Detect which cell encompasses the target text, then output its [x, y] center coordinate. 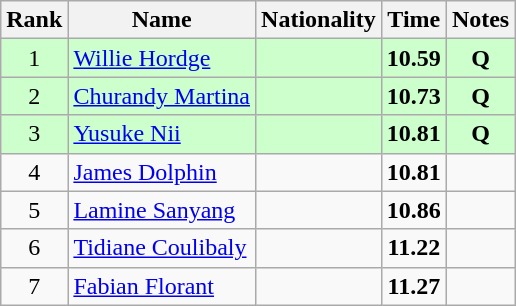
Lamine Sanyang [162, 210]
James Dolphin [162, 172]
7 [34, 286]
11.22 [414, 248]
Rank [34, 20]
6 [34, 248]
Nationality [319, 20]
4 [34, 172]
Churandy Martina [162, 96]
Tidiane Coulibaly [162, 248]
Notes [480, 20]
5 [34, 210]
Time [414, 20]
Fabian Florant [162, 286]
10.73 [414, 96]
10.59 [414, 58]
10.86 [414, 210]
2 [34, 96]
11.27 [414, 286]
3 [34, 134]
Yusuke Nii [162, 134]
Name [162, 20]
Willie Hordge [162, 58]
1 [34, 58]
